Capture the cell that displays the provided text and extract its [x, y] central coordinate. 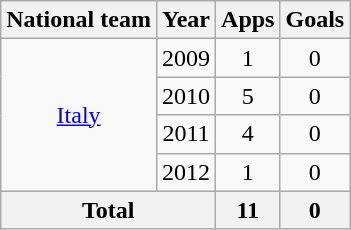
Italy [79, 115]
2011 [186, 134]
Year [186, 20]
National team [79, 20]
Total [108, 210]
Apps [248, 20]
2012 [186, 172]
11 [248, 210]
4 [248, 134]
2009 [186, 58]
5 [248, 96]
Goals [315, 20]
2010 [186, 96]
